Search for the cell housing the specified text and yield its (X, Y) center coordinate. 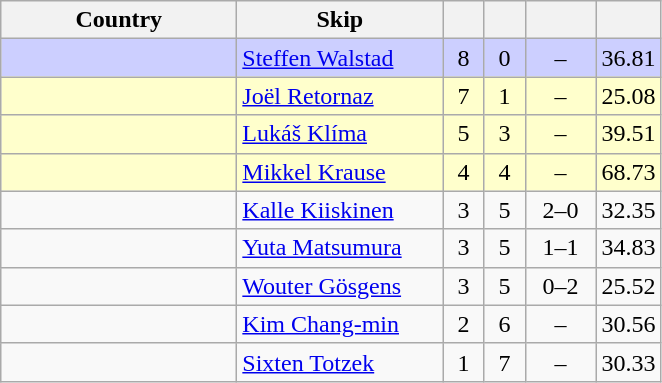
8 (464, 58)
1–1 (560, 248)
6 (504, 324)
Lukáš Klíma (340, 134)
30.56 (628, 324)
Wouter Gösgens (340, 286)
Mikkel Krause (340, 172)
30.33 (628, 362)
32.35 (628, 210)
Steffen Walstad (340, 58)
39.51 (628, 134)
2 (464, 324)
Country (119, 20)
Sixten Totzek (340, 362)
0–2 (560, 286)
Kalle Kiiskinen (340, 210)
25.52 (628, 286)
Joël Retornaz (340, 96)
Kim Chang-min (340, 324)
68.73 (628, 172)
36.81 (628, 58)
2–0 (560, 210)
0 (504, 58)
Skip (340, 20)
25.08 (628, 96)
34.83 (628, 248)
Yuta Matsumura (340, 248)
